Search for the cell housing the specified text and yield its [x, y] center coordinate. 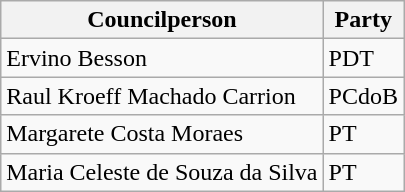
Councilperson [162, 20]
Raul Kroeff Machado Carrion [162, 96]
PCdoB [363, 96]
PDT [363, 58]
Ervino Besson [162, 58]
Maria Celeste de Souza da Silva [162, 172]
Margarete Costa Moraes [162, 134]
Party [363, 20]
